Detect which cell encompasses the target text, then output its [X, Y] center coordinate. 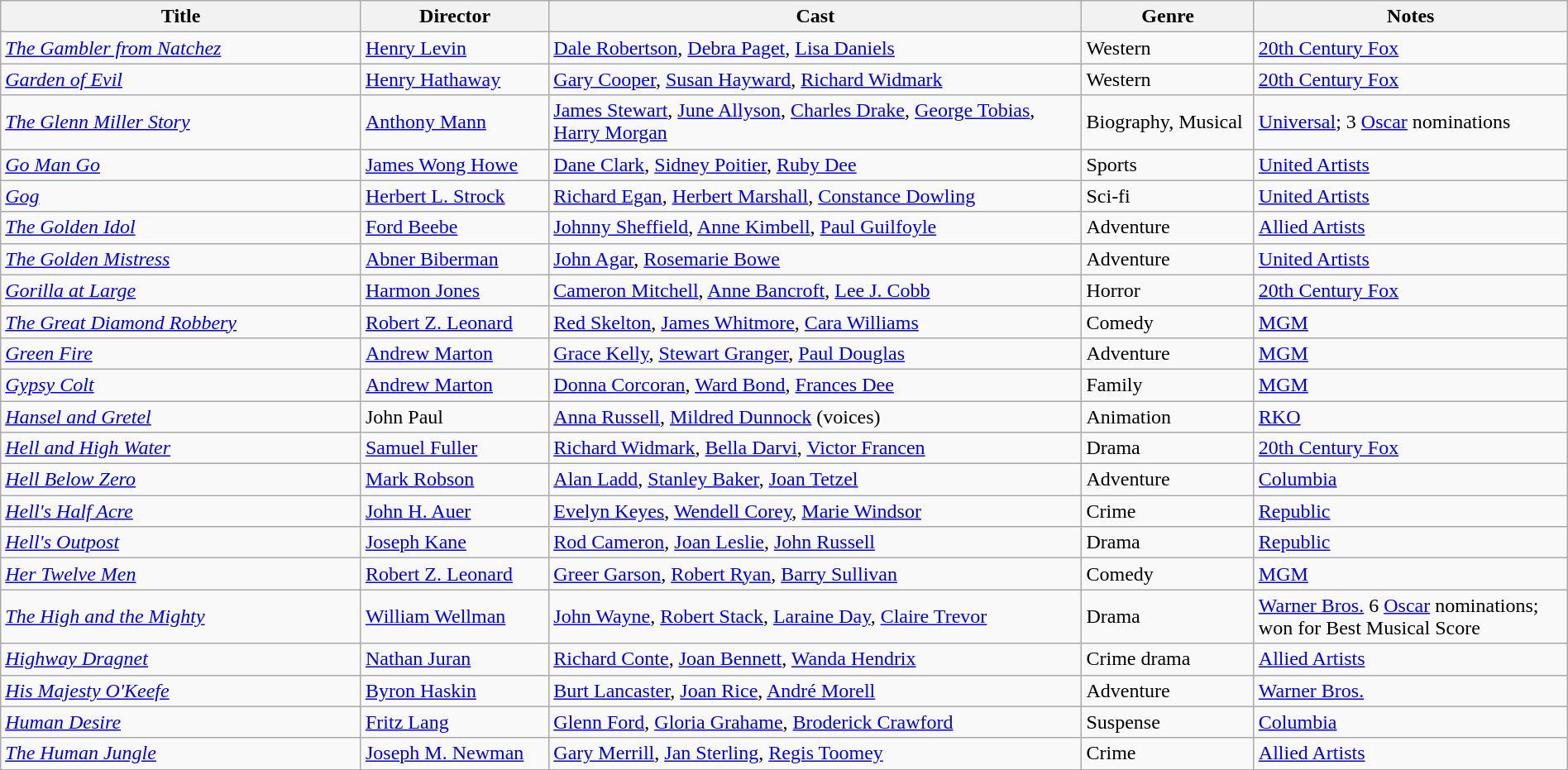
Genre [1168, 17]
Grace Kelly, Stewart Granger, Paul Douglas [815, 353]
Evelyn Keyes, Wendell Corey, Marie Windsor [815, 511]
Red Skelton, James Whitmore, Cara Williams [815, 322]
Mark Robson [455, 480]
Director [455, 17]
Burt Lancaster, Joan Rice, André Morell [815, 691]
Richard Widmark, Bella Darvi, Victor Francen [815, 448]
Hell Below Zero [181, 480]
Animation [1168, 416]
The Golden Mistress [181, 259]
Samuel Fuller [455, 448]
Notes [1411, 17]
Johnny Sheffield, Anne Kimbell, Paul Guilfoyle [815, 227]
The Great Diamond Robbery [181, 322]
Joseph Kane [455, 543]
Highway Dragnet [181, 659]
Gorilla at Large [181, 290]
Gary Cooper, Susan Hayward, Richard Widmark [815, 79]
RKO [1411, 416]
Abner Biberman [455, 259]
Hell's Outpost [181, 543]
Anthony Mann [455, 122]
Henry Hathaway [455, 79]
Go Man Go [181, 165]
Donna Corcoran, Ward Bond, Frances Dee [815, 385]
Her Twelve Men [181, 574]
Richard Conte, Joan Bennett, Wanda Hendrix [815, 659]
Sports [1168, 165]
John H. Auer [455, 511]
William Wellman [455, 617]
Crime drama [1168, 659]
Gary Merrill, Jan Sterling, Regis Toomey [815, 753]
Hell's Half Acre [181, 511]
His Majesty O'Keefe [181, 691]
Human Desire [181, 722]
The Gambler from Natchez [181, 48]
Green Fire [181, 353]
Ford Beebe [455, 227]
Alan Ladd, Stanley Baker, Joan Tetzel [815, 480]
Family [1168, 385]
Cameron Mitchell, Anne Bancroft, Lee J. Cobb [815, 290]
James Stewart, June Allyson, Charles Drake, George Tobias, Harry Morgan [815, 122]
Byron Haskin [455, 691]
Rod Cameron, Joan Leslie, John Russell [815, 543]
John Wayne, Robert Stack, Laraine Day, Claire Trevor [815, 617]
The High and the Mighty [181, 617]
Title [181, 17]
Greer Garson, Robert Ryan, Barry Sullivan [815, 574]
Warner Bros. 6 Oscar nominations; won for Best Musical Score [1411, 617]
Fritz Lang [455, 722]
Garden of Evil [181, 79]
Richard Egan, Herbert Marshall, Constance Dowling [815, 196]
Glenn Ford, Gloria Grahame, Broderick Crawford [815, 722]
Universal; 3 Oscar nominations [1411, 122]
James Wong Howe [455, 165]
Hell and High Water [181, 448]
Harmon Jones [455, 290]
Dale Robertson, Debra Paget, Lisa Daniels [815, 48]
Gypsy Colt [181, 385]
Cast [815, 17]
Anna Russell, Mildred Dunnock (voices) [815, 416]
Herbert L. Strock [455, 196]
Horror [1168, 290]
Hansel and Gretel [181, 416]
Henry Levin [455, 48]
The Human Jungle [181, 753]
Suspense [1168, 722]
Gog [181, 196]
Sci-fi [1168, 196]
The Glenn Miller Story [181, 122]
John Agar, Rosemarie Bowe [815, 259]
Dane Clark, Sidney Poitier, Ruby Dee [815, 165]
The Golden Idol [181, 227]
Nathan Juran [455, 659]
John Paul [455, 416]
Biography, Musical [1168, 122]
Joseph M. Newman [455, 753]
Warner Bros. [1411, 691]
